Identify which cell holds the provided text, then report its [x, y] central coordinate. 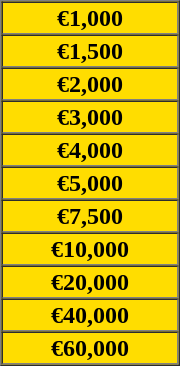
€7,500 [90, 216]
€40,000 [90, 314]
€2,000 [90, 84]
€3,000 [90, 116]
€10,000 [90, 248]
€1,000 [90, 18]
€5,000 [90, 182]
€60,000 [90, 348]
€1,500 [90, 50]
€20,000 [90, 282]
€4,000 [90, 150]
